Locate the cell with the specified text and output its [x, y] center coordinate. 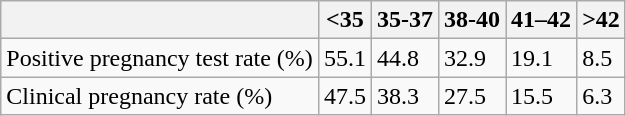
Clinical pregnancy rate (%) [160, 96]
38-40 [472, 20]
35-37 [404, 20]
55.1 [344, 58]
6.3 [602, 96]
47.5 [344, 96]
32.9 [472, 58]
>42 [602, 20]
44.8 [404, 58]
27.5 [472, 96]
Positive pregnancy test rate (%) [160, 58]
38.3 [404, 96]
15.5 [542, 96]
<35 [344, 20]
41–42 [542, 20]
8.5 [602, 58]
19.1 [542, 58]
